From the cell containing the given text, extract its center point as [X, Y] coordinate. 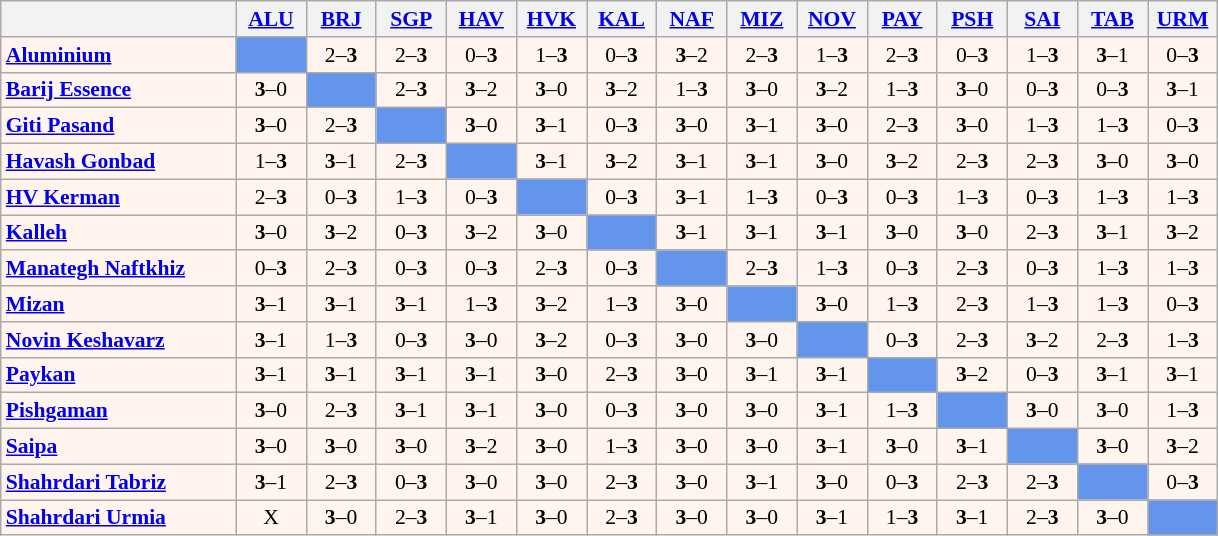
MIZ [762, 19]
HV Kerman [118, 197]
HAV [481, 19]
Giti Pasand [118, 126]
SAI [1042, 19]
Pishgaman [118, 411]
SGP [411, 19]
Mizan [118, 304]
ALU [271, 19]
X [271, 518]
Saipa [118, 447]
TAB [1112, 19]
Kalleh [118, 233]
Barij Essence [118, 90]
Aluminium [118, 55]
NAF [692, 19]
BRJ [341, 19]
Shahrdari Urmia [118, 518]
HVK [551, 19]
PAY [902, 19]
NOV [832, 19]
KAL [621, 19]
Paykan [118, 375]
Manategh Naftkhiz [118, 269]
Novin Keshavarz [118, 340]
PSH [972, 19]
Shahrdari Tabriz [118, 482]
URM [1183, 19]
Havash Gonbad [118, 162]
